Detect which cell encompasses the target text, then output its [X, Y] center coordinate. 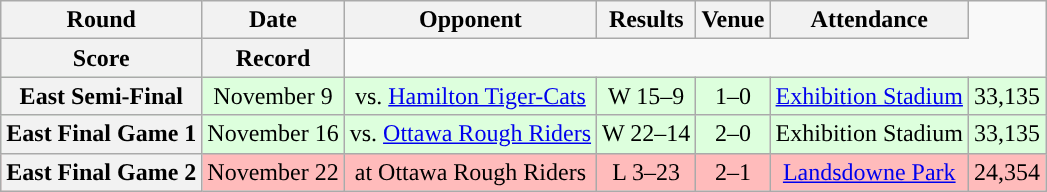
Venue [733, 20]
Opponent [470, 20]
W 15–9 [646, 96]
at Ottawa Rough Riders [470, 172]
L 3–23 [646, 172]
vs. Hamilton Tiger-Cats [470, 96]
vs. Ottawa Rough Riders [470, 134]
Score [102, 58]
Date [273, 20]
November 9 [273, 96]
2–1 [733, 172]
Landsdowne Park [869, 172]
East Semi-Final [102, 96]
November 22 [273, 172]
2–0 [733, 134]
East Final Game 1 [102, 134]
East Final Game 2 [102, 172]
Round [102, 20]
Record [273, 58]
1–0 [733, 96]
November 16 [273, 134]
Results [646, 20]
Attendance [869, 20]
24,354 [1006, 172]
W 22–14 [646, 134]
